For the text-containing cell, return its midpoint in (X, Y) coordinate format. 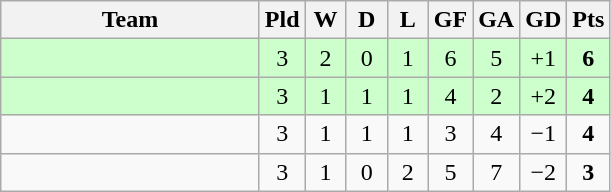
−2 (544, 172)
Team (130, 20)
7 (496, 172)
L (408, 20)
GA (496, 20)
+2 (544, 96)
Pts (588, 20)
+1 (544, 58)
W (326, 20)
GF (450, 20)
Pld (282, 20)
D (366, 20)
GD (544, 20)
−1 (544, 134)
